Search for the cell housing the specified text and yield its [X, Y] center coordinate. 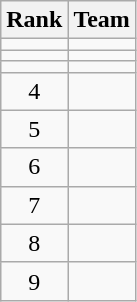
8 [34, 243]
7 [34, 205]
Rank [34, 20]
6 [34, 167]
5 [34, 129]
9 [34, 281]
4 [34, 91]
Team [102, 20]
